Determine the [X, Y] coordinate at the center of the cell enclosing the given text.  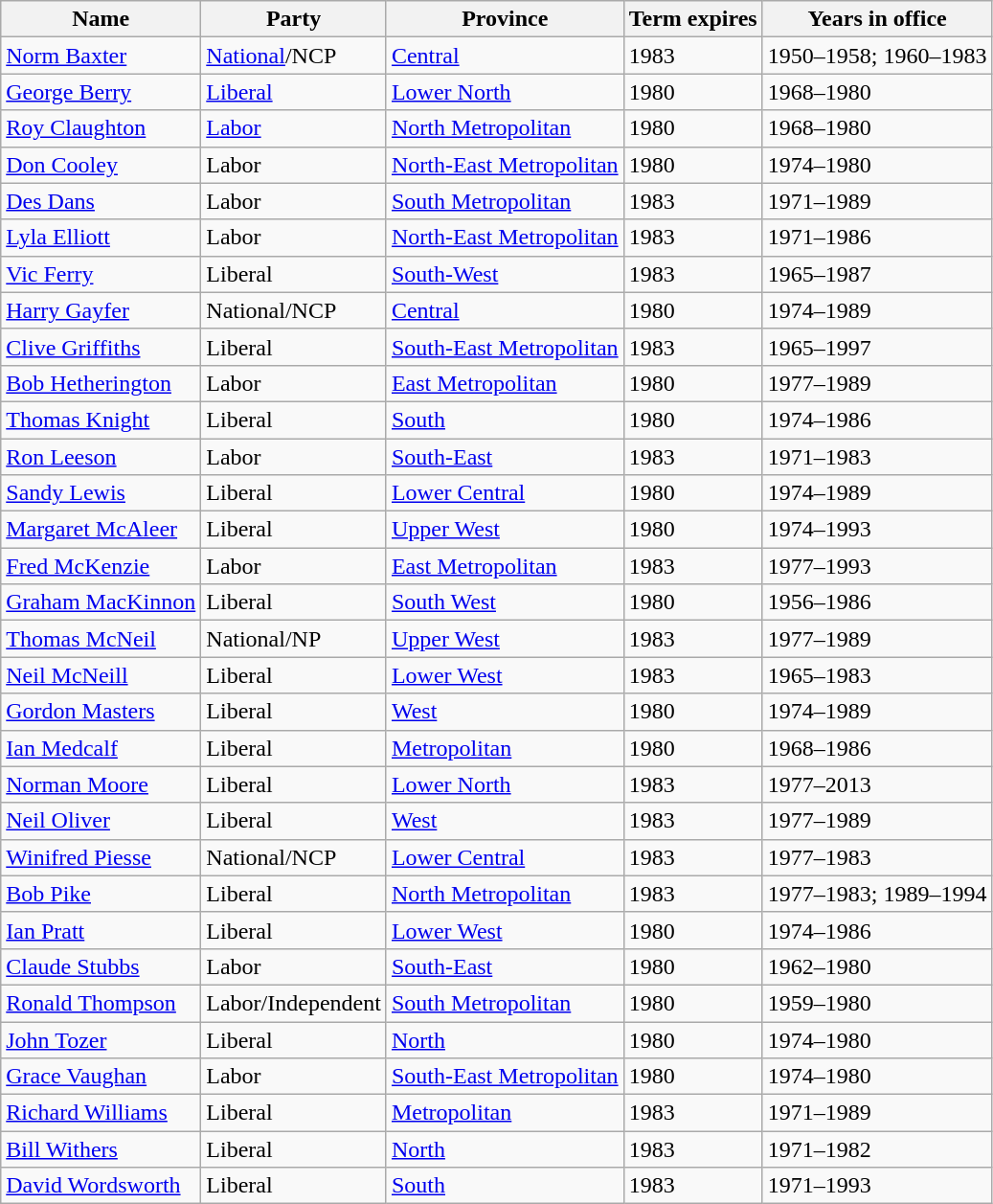
1977–2013 [877, 784]
George Berry [102, 92]
Neil Oliver [102, 821]
Party [294, 19]
Ron Leeson [102, 457]
Grace Vaughan [102, 1077]
Vic Ferry [102, 274]
1965–1983 [877, 675]
Name [102, 19]
Claude Stubbs [102, 966]
Norman Moore [102, 784]
Bill Withers [102, 1149]
Term expires [693, 19]
1971–1983 [877, 457]
1965–1997 [877, 347]
Harry Gayfer [102, 310]
Years in office [877, 19]
1956–1986 [877, 602]
1977–1993 [877, 566]
1974–1993 [877, 530]
Neil McNeill [102, 675]
Lyla Elliott [102, 238]
Province [505, 19]
David Wordsworth [102, 1186]
John Tozer [102, 1039]
1950–1958; 1960–1983 [877, 56]
Ronald Thompson [102, 1003]
Des Dans [102, 201]
Margaret McAleer [102, 530]
Roy Claughton [102, 128]
1971–1993 [877, 1186]
Thomas McNeil [102, 639]
1965–1987 [877, 274]
Ian Medcalf [102, 748]
1962–1980 [877, 966]
Labor/Independent [294, 1003]
Bob Pike [102, 894]
Thomas Knight [102, 420]
Sandy Lewis [102, 493]
Ian Pratt [102, 930]
1971–1982 [877, 1149]
1971–1986 [877, 238]
1977–1983; 1989–1994 [877, 894]
South West [505, 602]
Don Cooley [102, 165]
1959–1980 [877, 1003]
South-West [505, 274]
Norm Baxter [102, 56]
Richard Williams [102, 1113]
National/NP [294, 639]
1968–1986 [877, 748]
Winifred Piesse [102, 857]
Fred McKenzie [102, 566]
Clive Griffiths [102, 347]
Bob Hetherington [102, 383]
1977–1983 [877, 857]
Graham MacKinnon [102, 602]
Gordon Masters [102, 712]
